Extract the (X, Y) coordinate from the center of the cell holding the provided text.  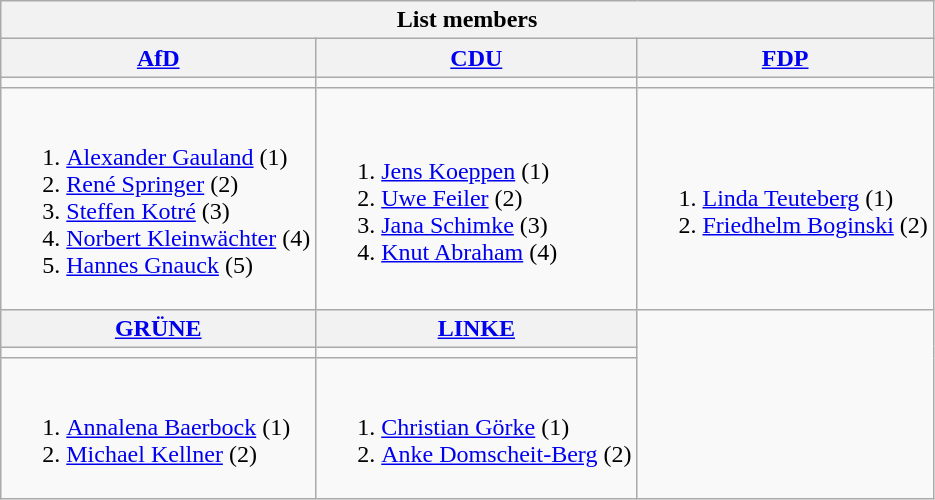
Christian Görke (1)Anke Domscheit-Berg (2) (476, 428)
FDP (785, 58)
Jens Koeppen (1)Uwe Feiler (2)Jana Schimke (3)Knut Abraham (4) (476, 198)
Annalena Baerbock (1)Michael Kellner (2) (158, 428)
CDU (476, 58)
AfD (158, 58)
GRÜNE (158, 328)
Linda Teuteberg (1)Friedhelm Boginski (2) (785, 198)
LINKE (476, 328)
List members (468, 20)
Alexander Gauland (1)René Springer (2)Steffen Kotré (3)Norbert Kleinwächter (4)Hannes Gnauck (5) (158, 198)
